Determine the [X, Y] coordinate at the center of the cell enclosing the given text.  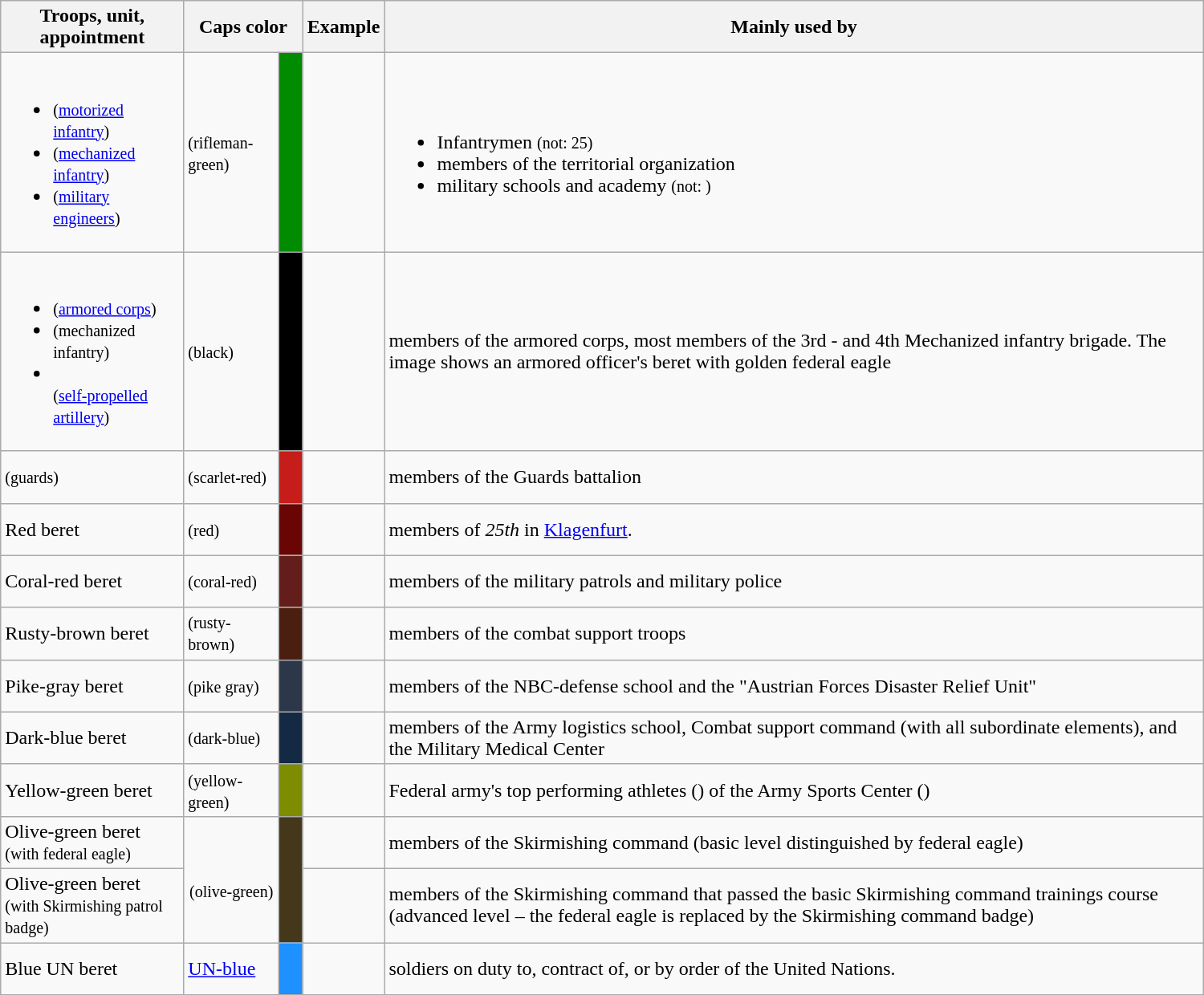
Infantrymen (not: 25)members of the territorial organizationmilitary schools and academy (not: ) [794, 152]
Red beret [92, 530]
Troops, unit, appointment [92, 27]
(yellow-green) [231, 790]
Federal army's top performing athletes () of the Army Sports Center () [794, 790]
Yellow-green beret [92, 790]
members of the Army logistics school, Combat support command (with all subordinate elements), and the Military Medical Center [794, 738]
members of the NBC-defense school and the "Austrian Forces Disaster Relief Unit" [794, 685]
UN-blue [231, 968]
Caps color [243, 27]
Coral-red beret [92, 581]
Pike-gray beret [92, 685]
members of the Skirmishing command (basic level distinguished by federal eagle) [794, 843]
(coral-red) [231, 581]
(red) [231, 530]
Mainly used by [794, 27]
(black) [231, 351]
Dark-blue beret [92, 738]
Example [344, 27]
(motorized infantry) (mechanized infantry) (military engineers) [92, 152]
(dark-blue) [231, 738]
(rusty-brown) [231, 634]
soldiers on duty to, contract of, or by order of the United Nations. [794, 968]
members of the combat support troops [794, 634]
members of the Guards battalion [794, 477]
(olive-green) [231, 879]
(scarlet-red) [231, 477]
Olive-green beret(with federal eagle) [92, 843]
members of 25th in Klagenfurt. [794, 530]
(rifleman-green) [231, 152]
(guards) [92, 477]
members of the military patrols and military police [794, 581]
Rusty-brown beret [92, 634]
Olive-green beret(with Skirmishing patrol badge) [92, 905]
Blue UN beret [92, 968]
(pike gray) [231, 685]
(armored corps) (mechanized infantry)(self-propelled artillery) [92, 351]
